Find where the given text appears and provide that cell's center as (x, y) coordinate. 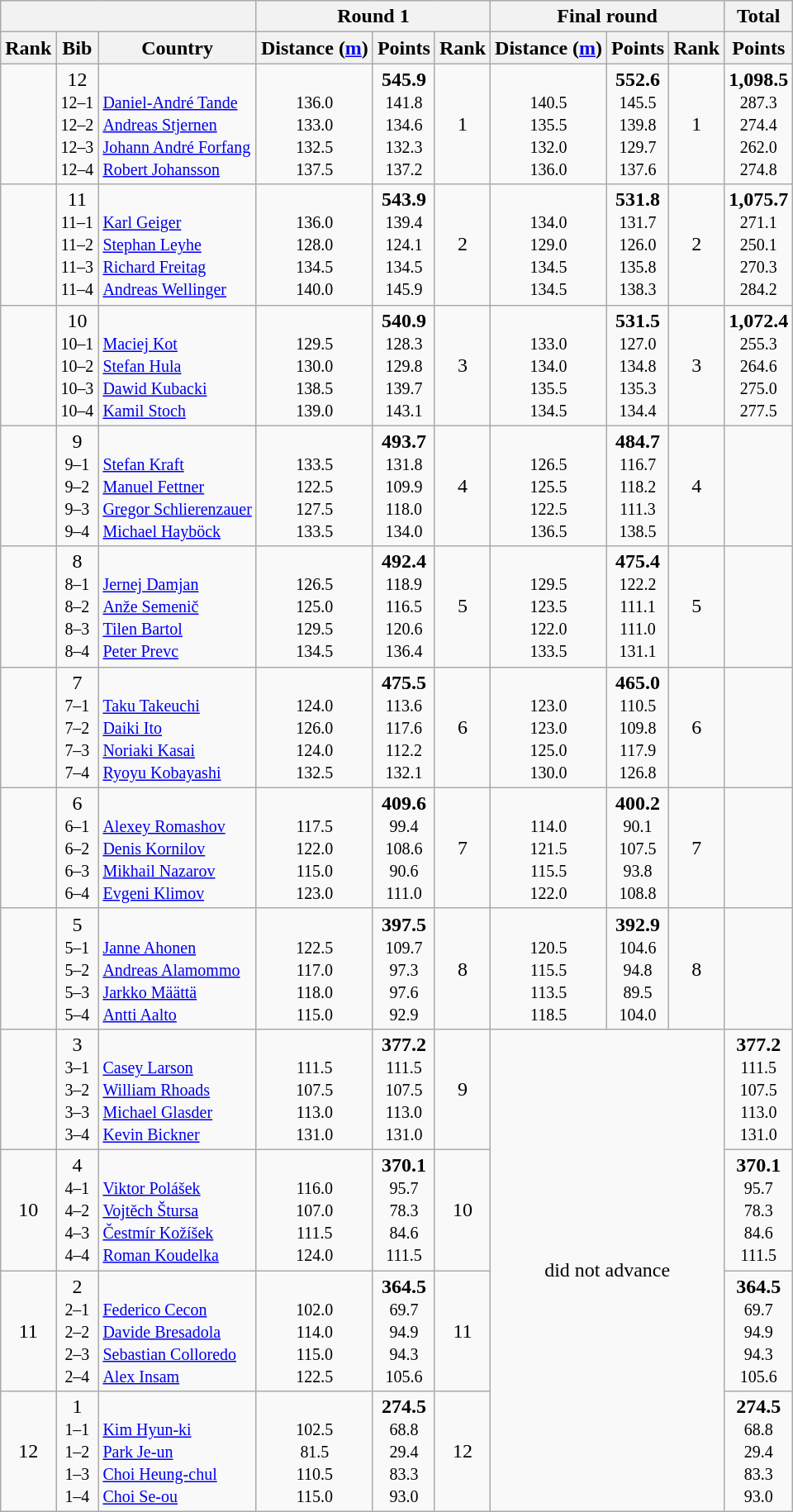
392.9104.694.889.5104.0 (638, 968)
552.6145.5 139.8129.7137.6 (638, 124)
44–14–24–34–4 (78, 1210)
Jernej DamjanAnže SemeničTilen BartolPeter Prevc (177, 606)
114.0121.5115.5122.0 (548, 848)
Bib (78, 48)
22–12–22–32–4 (78, 1331)
102.5 81.5 110.5 115.0 (314, 1452)
1,098.5287.3274.4262.0274.8 (758, 124)
Alexey RomashovDenis KornilovMikhail NazarovEvgeni Klimov (177, 848)
465.0110.5109.8117.9126.8 (638, 727)
133.0134.0135.5134.5 (548, 365)
33–13–23–33–4 (78, 1089)
did not advance (608, 1270)
Total (758, 17)
5 5–15–25–35–4 (78, 968)
493.7 131.8 109.9 118.0 134.0 (403, 486)
Round 1 (373, 17)
102.0 114.0 115.0 122.5 (314, 1331)
Federico CeconDavide BresadolaSebastian ColloredoAlex Insam (177, 1331)
1212–112–212–312–4 (78, 124)
1010–110–210–310–4 (78, 365)
Casey LarsonWilliam RhoadsMichael GlasderKevin Bickner (177, 1089)
540.9 128.3 129.8 139.7 143.1 (403, 365)
Final round (608, 17)
129.5123.5122.0133.5 (548, 606)
543.9 139.4 124.1 134.5 145.9 (403, 245)
99–19–29–39–4 (78, 486)
531.5127.0134.8135.3134.4 (638, 365)
124.0 126.0 124.0 132.5 (314, 727)
Janne AhonenAndreas AlamommoJarkko MäättäAntti Aalto (177, 968)
Kim Hyun-kiPark Je-unChoi Heung-chulChoi Se-ou (177, 1452)
136.0 128.0 134.5 140.0 (314, 245)
475.4122.2111.1111.0131.1 (638, 606)
11–11–21–31–4 (78, 1452)
400.290.1107.593.8108.8 (638, 848)
77–17–27–37–4 (78, 727)
531.8131.7126.0135.8138.3 (638, 245)
126.5 125.0 129.5 134.5 (314, 606)
492.4 118.9 116.5 120.6 136.4 (403, 606)
88–18–28–38–4 (78, 606)
120.5115.5113.5118.5 (548, 968)
409.6 99.4 108.6 90.6 111.0 (403, 848)
484.7116.7118.2111.3138.5 (638, 486)
136.0 133.0 132.5 137.5 (314, 124)
129.5 130.0 138.5 139.0 (314, 365)
122.5 117.0 118.0 115.0 (314, 968)
Taku TakeuchiDaiki ItoNoriaki KasaiRyoyu Kobayashi (177, 727)
126.5125.5122.5136.5 (548, 486)
1,075.7271.1250.1270.3284.2 (758, 245)
123.0123.0125.0130.0 (548, 727)
Maciej KotStefan HulaDawid KubackiKamil Stoch (177, 365)
545.9 141.8 134.6 132.3 137.2 (403, 124)
Viktor PolášekVojtěch ŠtursaČestmír KožíšekRoman Koudelka (177, 1210)
134.0129.0134.5134.5 (548, 245)
117.5 122.0 115.0 123.0 (314, 848)
Stefan KraftManuel FettnerGregor SchlierenzauerMichael Hayböck (177, 486)
Country (177, 48)
9 (463, 1089)
116.0 107.0 111.5 124.0 (314, 1210)
Daniel-André TandeAndreas StjernenJohann André ForfangRobert Johansson (177, 124)
66–16–26–36–4 (78, 848)
111.5 107.5 113.0 131.0 (314, 1089)
1111–111–211–311–4 (78, 245)
140.5135.5132.0136.0 (548, 124)
475.5 113.6 117.6 112.2 132.1 (403, 727)
1,072.4255.3264.6275.0277.5 (758, 365)
397.5 109.7 97.3 97.6 92.9 (403, 968)
Karl GeigerStephan LeyheRichard FreitagAndreas Wellinger (177, 245)
133.5 122.5 127.5 133.5 (314, 486)
